Determine the [x, y] coordinate at the center of the cell enclosing the given text.  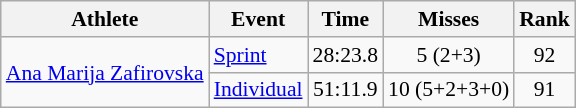
Sprint [258, 55]
28:23.8 [346, 55]
Athlete [105, 19]
91 [544, 90]
92 [544, 55]
5 (2+3) [448, 55]
Ana Marija Zafirovska [105, 72]
Misses [448, 19]
10 (5+2+3+0) [448, 90]
Individual [258, 90]
Time [346, 19]
51:11.9 [346, 90]
Event [258, 19]
Rank [544, 19]
